From the cell containing the given text, extract its center point as (x, y) coordinate. 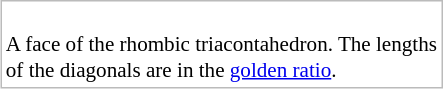
A face of the rhombic triacontahedron. The lengths of the diagonals are in the golden ratio. (221, 44)
